For the text-containing cell, return its midpoint in (x, y) coordinate format. 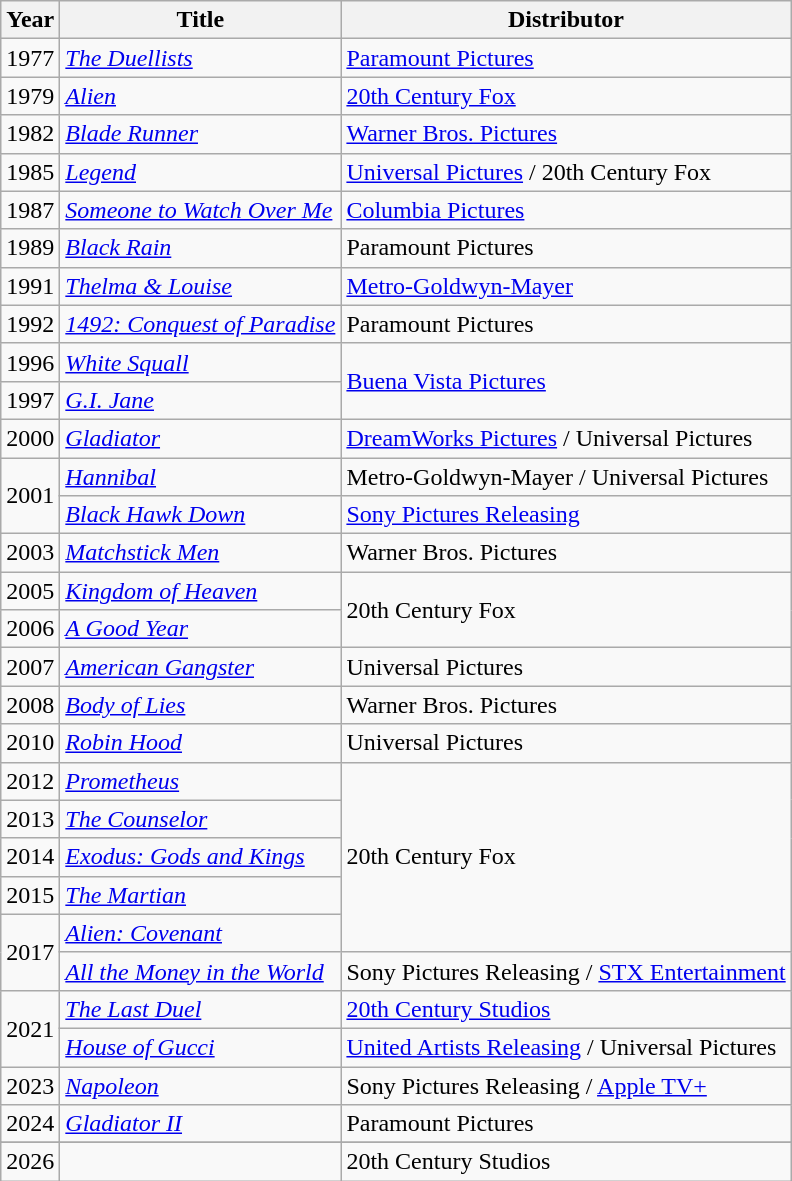
Distributor (566, 20)
Body of Lies (200, 705)
Gladiator II (200, 1124)
Kingdom of Heaven (200, 591)
Metro-Goldwyn-Mayer (566, 286)
1979 (30, 96)
1492: Conquest of Paradise (200, 324)
Legend (200, 172)
1987 (30, 210)
The Counselor (200, 819)
Buena Vista Pictures (566, 381)
Sony Pictures Releasing (566, 515)
DreamWorks Pictures / Universal Pictures (566, 438)
2021 (30, 1028)
Black Hawk Down (200, 515)
Gladiator (200, 438)
Sony Pictures Releasing / Apple TV+ (566, 1085)
A Good Year (200, 629)
Blade Runner (200, 134)
Columbia Pictures (566, 210)
Year (30, 20)
2012 (30, 781)
2007 (30, 667)
1977 (30, 58)
Universal Pictures / 20th Century Fox (566, 172)
Prometheus (200, 781)
2017 (30, 952)
2005 (30, 591)
Napoleon (200, 1085)
1991 (30, 286)
2006 (30, 629)
Alien: Covenant (200, 933)
Matchstick Men (200, 553)
1992 (30, 324)
White Squall (200, 362)
2008 (30, 705)
Sony Pictures Releasing / STX Entertainment (566, 971)
American Gangster (200, 667)
1989 (30, 248)
2001 (30, 496)
All the Money in the World (200, 971)
2010 (30, 743)
2023 (30, 1085)
1982 (30, 134)
2015 (30, 895)
Exodus: Gods and Kings (200, 857)
1985 (30, 172)
Alien (200, 96)
2003 (30, 553)
The Martian (200, 895)
Thelma & Louise (200, 286)
1997 (30, 400)
Hannibal (200, 477)
2000 (30, 438)
House of Gucci (200, 1047)
Metro-Goldwyn-Mayer / Universal Pictures (566, 477)
2024 (30, 1124)
2026 (30, 1162)
Robin Hood (200, 743)
Title (200, 20)
Someone to Watch Over Me (200, 210)
1996 (30, 362)
The Last Duel (200, 1009)
G.I. Jane (200, 400)
The Duellists (200, 58)
United Artists Releasing / Universal Pictures (566, 1047)
2013 (30, 819)
2014 (30, 857)
Black Rain (200, 248)
